Locate the cell with the specified text and output its (x, y) center coordinate. 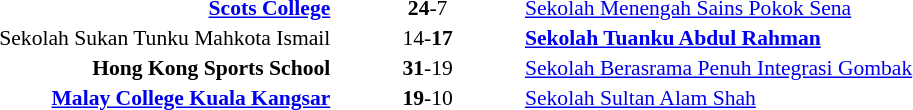
31-19 (428, 68)
14-17 (428, 38)
